Search for the cell housing the specified text and yield its (X, Y) center coordinate. 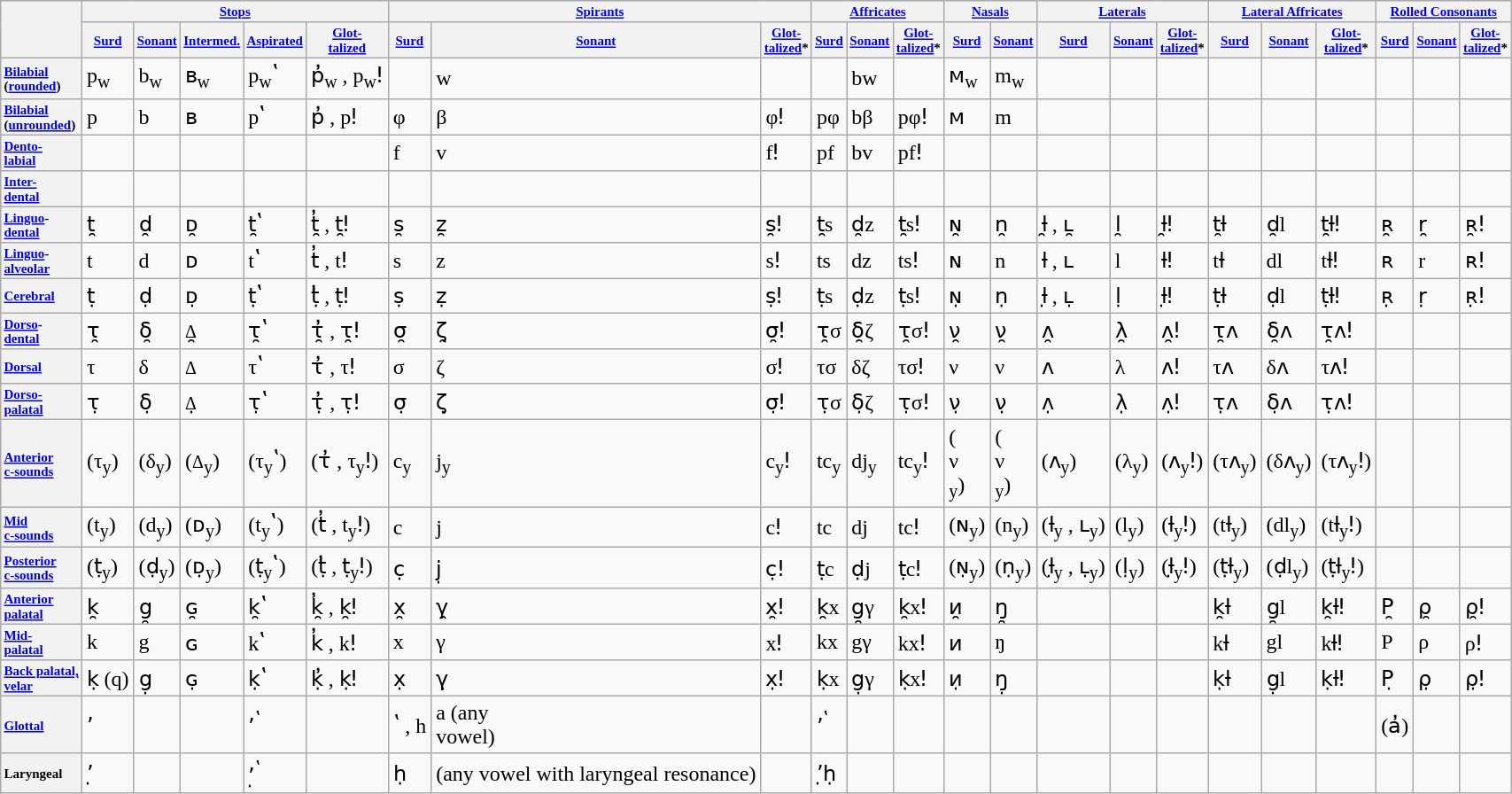
ʀ̣ǃ (1485, 296)
(dly) (1289, 527)
σ (409, 367)
(ɴy) (967, 527)
ḥ (409, 773)
ɢ̣ (213, 678)
(ḍy) (158, 568)
ḳx (829, 678)
v (596, 152)
p̓w , pwǃ (347, 78)
ζ̯ (596, 331)
ρ̣ (1437, 678)
b (158, 116)
φǃ (787, 116)
ƚ̣ , ʟ̣ (1074, 296)
ζ̣ (596, 401)
(ᴧyǃ) (1182, 463)
k̯ƚǃ (1346, 606)
ṛ (1437, 296)
ḳʽ (275, 678)
ʀ (1395, 260)
δ (158, 367)
Dento-labial (42, 152)
δ̯ (158, 331)
tƚ (1235, 260)
Dorso-dental (42, 331)
bv (870, 152)
(ḷy) (1134, 568)
a (anyvowel) (596, 725)
d (158, 260)
(tyʽ) (275, 527)
ƚǃ (1182, 260)
cyǃ (787, 463)
ɴ̯ (967, 224)
τᴧǃ (1346, 367)
ζ (596, 367)
ᴎ (967, 642)
τ̯ʽ (275, 331)
(tƚyǃ) (1346, 527)
Rolled Consonants (1444, 12)
(ᴧy) (1074, 463)
ᴧ (1074, 367)
mw (1013, 78)
ʀ̯ǃ (1485, 224)
δζ (870, 367)
(ṇy) (1013, 568)
Inter-dental (42, 188)
pfǃ (918, 152)
c̣ (409, 568)
k̯x (829, 606)
Aspirated (275, 40)
k (108, 642)
ts (829, 260)
l̯ (1134, 224)
d̯l (1289, 224)
t̯̓ , t̯ǃ (347, 224)
τ (108, 367)
λ̣ (1134, 401)
(δᴧy) (1289, 463)
ḳ̓ , ḳǃ (347, 678)
ṭʽ (275, 296)
(ṭyʽ) (275, 568)
pw (108, 78)
x̣ǃ (787, 678)
pφǃ (918, 116)
gl (1289, 642)
tcyǃ (918, 463)
ʽ , h (409, 725)
kʽ (275, 642)
t̯s (829, 224)
ᴍ (967, 116)
Dorso-palatal (42, 401)
Ρ̯ (1395, 606)
gγ (870, 642)
Lateral Affricates (1292, 12)
(dy) (158, 527)
tcy (829, 463)
c̣ǃ (787, 568)
jy (596, 463)
g̯γ (870, 606)
ʀ̣ (1395, 296)
s̯ (409, 224)
ṭsǃ (918, 296)
(ṭƚyǃ) (1346, 568)
Bilabial(unrounded) (42, 116)
δ̯ᴧ (1289, 331)
pf (829, 152)
r̯ (1437, 224)
ƚ̯ǃ (1182, 224)
g̣γ (870, 678)
ƚ̣ǃ (1182, 296)
ɴ̣ (967, 296)
Δ̣ (213, 401)
ḍ (158, 296)
t̯ƚ (1235, 224)
w (596, 78)
(τ̓ , τyǃ) (347, 463)
Laterals (1122, 12)
λ (1134, 367)
c (409, 527)
γ (596, 642)
x̯ (409, 606)
ḳƚǃ (1346, 678)
ʙw (213, 78)
ḍl (1289, 296)
n (1013, 260)
(ṭƚy) (1235, 568)
tc (829, 527)
τ̯̓ , τ̯ǃ (347, 331)
ρ̯ (1437, 606)
ṭ (108, 296)
(δy) (158, 463)
ḍz (870, 296)
(ḍly) (1289, 568)
s̯ǃ (787, 224)
Affricates (877, 12)
ᴍw (967, 78)
ᴧǃ (1182, 367)
ṭc (829, 568)
τ̣σ (829, 401)
m (1013, 116)
j (596, 527)
Posteriorc-sounds (42, 568)
x̣ (409, 678)
Midc-sounds (42, 527)
ᴧ̯ǃ (1182, 331)
dj (870, 527)
tʽ (275, 260)
(tƚy) (1235, 527)
(λy) (1134, 463)
ṭƚ (1235, 296)
d̯ (158, 224)
ρǃ (1485, 642)
d̯z (870, 224)
sǃ (787, 260)
(ṭy) (108, 568)
(Δy) (213, 463)
fǃ (787, 152)
σǃ (787, 367)
ʙ (213, 116)
δᴧ (1289, 367)
δ̯ζ (870, 331)
l (1134, 260)
ḷ (1134, 296)
Linguo-alveolar (42, 260)
Stops (235, 12)
ᴧ̣ (1074, 401)
Anteriorpalatal (42, 606)
z̯ (596, 224)
τ̯ (108, 331)
β (596, 116)
ṇ (1013, 296)
ᴧ̣ǃ (1182, 401)
Glottal (42, 725)
Bilabial(rounded) (42, 78)
(ƚ̣y , ʟ̣y) (1074, 568)
ɴ (967, 260)
Δ̯ (213, 331)
k̯ (108, 606)
(ƚyǃ) (1182, 527)
γ̣ (596, 678)
n̯ (1013, 224)
ŋ̣ (1013, 678)
k̓ , kǃ (347, 642)
τ̣σǃ (918, 401)
φ (409, 116)
g̣ (158, 678)
τ̯ᴧ (1235, 331)
tƚǃ (1346, 260)
g (158, 642)
ḍj (870, 568)
k̯xǃ (918, 606)
(ly) (1134, 527)
z (596, 260)
t̓ , tǃ (347, 260)
djy (870, 463)
(t̓ , tyǃ) (347, 527)
τσ (829, 367)
ʼ̣ḥ (829, 773)
f (409, 152)
ṭs (829, 296)
s (409, 260)
ʼ (108, 725)
Nasals (990, 12)
(a̓) (1395, 725)
ẓ (596, 296)
j̣ (596, 568)
t (108, 260)
x (409, 642)
Anteriorc-sounds (42, 463)
τ̣ʽ (275, 401)
(τy) (108, 463)
ʀ̯ (1395, 224)
σ̣ (409, 401)
ṭcǃ (918, 568)
cy (409, 463)
δ̣ (158, 401)
kƚǃ (1346, 642)
r (1437, 260)
t̯ƚǃ (1346, 224)
(ƚ̣yǃ) (1182, 568)
(ᴅy) (213, 527)
ρ (1437, 642)
x̯ǃ (787, 606)
τ̣ᴧǃ (1346, 401)
ɢ̯ (213, 606)
Dorsal (42, 367)
(ɴ̣y) (967, 568)
tcǃ (918, 527)
(any vowel with laryngeal resonance) (596, 773)
(ṭ̓ , ṭyǃ) (347, 568)
t̯ (108, 224)
Glot-talized (347, 40)
pwʽ (275, 78)
g̯ (158, 606)
ŋ (1013, 642)
τ̓ , τǃ (347, 367)
ḳ (q) (108, 678)
t̯sǃ (918, 224)
Spirants (600, 12)
τ̣ᴧ (1235, 401)
(ƚy , ʟy) (1074, 527)
δ̣ζ (870, 401)
τ̯ᴧǃ (1346, 331)
ḳƚ (1235, 678)
k̯̓ , k̯ǃ (347, 606)
Ρ̣ (1395, 678)
k̯ʽ (275, 606)
dz (870, 260)
τ̣ (108, 401)
ᴅ (213, 260)
ṣ (409, 296)
ᴎ̯ (967, 606)
τσǃ (918, 367)
Δ (213, 367)
ṭ̓ , ṭǃ (347, 296)
pφ (829, 116)
σ̯ǃ (787, 331)
g̯l (1289, 606)
p̓ , pǃ (347, 116)
Mid-palatal (42, 642)
Cerebral (42, 296)
ρ̯ǃ (1485, 606)
λ̯ (1134, 331)
Back palatal,velar (42, 678)
ṭƚǃ (1346, 296)
σ̯ (409, 331)
ɢ (213, 642)
kx (829, 642)
dl (1289, 260)
k̯ƚ (1235, 606)
(ny) (1013, 527)
(τᴧy) (1235, 463)
τ̯σ (829, 331)
τʽ (275, 367)
Laryngeal (42, 773)
τ̣̓ , τ̣ǃ (347, 401)
bβ (870, 116)
ᴎ̣ (967, 678)
Ρ (1395, 642)
ƚ , ʟ (1074, 260)
ŋ̯ (1013, 606)
γ̯ (596, 606)
ḳxǃ (918, 678)
kxǃ (918, 642)
ᴧ̯ (1074, 331)
pʽ (275, 116)
ʀǃ (1485, 260)
(ty) (108, 527)
σ̣ǃ (787, 401)
ρ̣ǃ (1485, 678)
t̯ʽ (275, 224)
δ̣ᴧ (1289, 401)
τ̯σǃ (918, 331)
ṣǃ (787, 296)
ʼ̣ (108, 773)
Intermed. (213, 40)
(τᴧyǃ) (1346, 463)
kƚ (1235, 642)
cǃ (787, 527)
tsǃ (918, 260)
τᴧ (1235, 367)
Linguo-dental (42, 224)
(ᴅ̣y) (213, 568)
ƚ̯ , ʟ̯ (1074, 224)
xǃ (787, 642)
ᴅ̣ (213, 296)
g̣l (1289, 678)
ʼ̣ʽ (275, 773)
p (108, 116)
ᴅ̯ (213, 224)
(τyʽ) (275, 463)
